Find where the given text appears and provide that cell's center as (X, Y) coordinate. 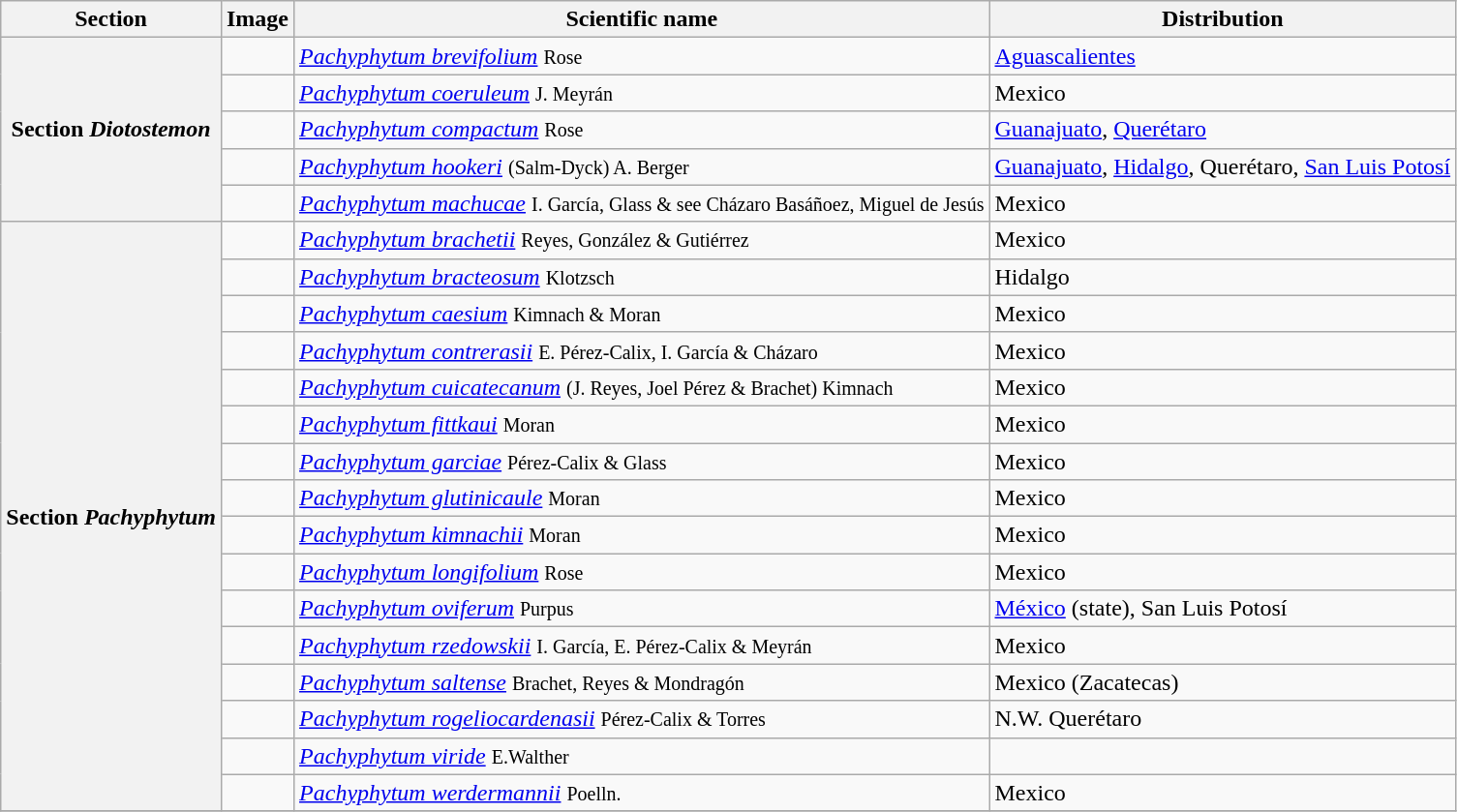
Mexico (Zacatecas) (1223, 682)
Guanajuato, Hidalgo, Querétaro, San Luis Potosí (1223, 166)
Pachyphytum fittkaui Moran (642, 424)
México (state), San Luis Potosí (1223, 609)
Pachyphytum compactum Rose (642, 130)
Image (258, 19)
Guanajuato, Querétaro (1223, 130)
Pachyphytum cuicatecanum (J. Reyes, Joel Pérez & Brachet) Kimnach (642, 387)
Pachyphytum machucae I. García, Glass & see Cházaro Basáñoez, Miguel de Jesús (642, 203)
Pachyphytum rzedowskii I. García, E. Pérez-Calix & Meyrán (642, 646)
Distribution (1223, 19)
Pachyphytum kimnachii Moran (642, 535)
Pachyphytum garciae Pérez-Calix & Glass (642, 462)
Pachyphytum glutinicaule Moran (642, 498)
Section (111, 19)
Scientific name (642, 19)
Section Diotostemon (111, 130)
Pachyphytum caesium Kimnach & Moran (642, 314)
Pachyphytum bracteosum Klotzsch (642, 277)
N.W. Querétaro (1223, 719)
Pachyphytum viride E.Walther (642, 756)
Pachyphytum brachetii Reyes, González & Gutiérrez (642, 240)
Pachyphytum hookeri (Salm-Dyck) A. Berger (642, 166)
Pachyphytum werdermannii Poelln. (642, 793)
Pachyphytum coeruleum J. Meyrán (642, 93)
Pachyphytum brevifolium Rose (642, 56)
Aguascalientes (1223, 56)
Section Pachyphytum (111, 517)
Pachyphytum rogeliocardenasii Pérez-Calix & Torres (642, 719)
Hidalgo (1223, 277)
Pachyphytum oviferum Purpus (642, 609)
Pachyphytum longifolium Rose (642, 572)
Pachyphytum contrerasii E. Pérez-Calix, I. García & Cházaro (642, 350)
Pachyphytum saltense Brachet, Reyes & Mondragón (642, 682)
